Detect which cell encompasses the target text, then output its (x, y) center coordinate. 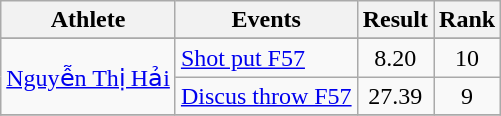
Shot put F57 (266, 58)
Result (395, 20)
Discus throw F57 (266, 96)
Athlete (88, 20)
Nguyễn Thị Hải (88, 77)
Events (266, 20)
8.20 (395, 58)
9 (468, 96)
Rank (468, 20)
27.39 (395, 96)
10 (468, 58)
